Locate the cell with the specified text and output its [x, y] center coordinate. 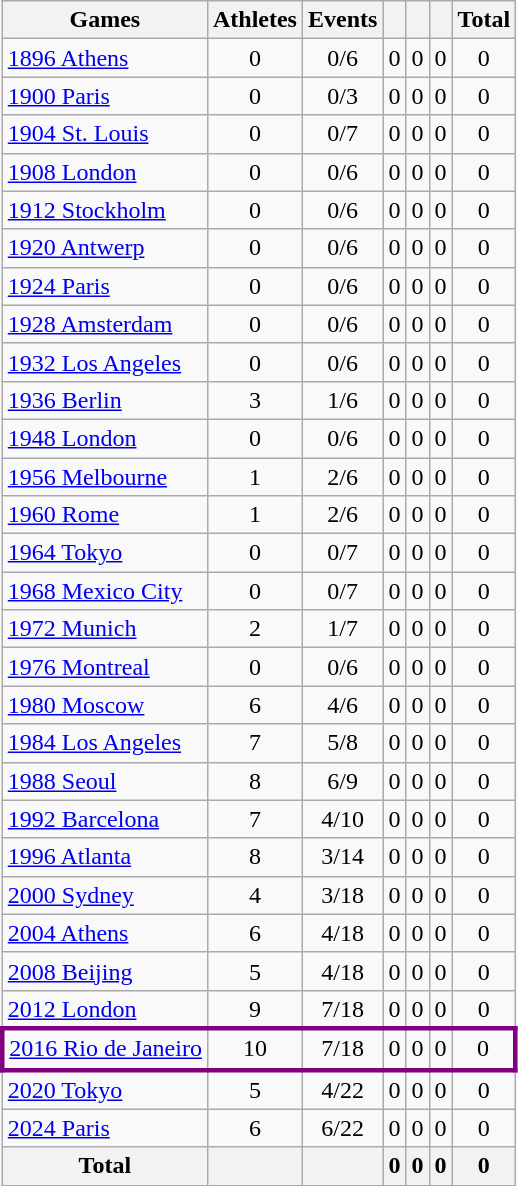
1968 Mexico City [104, 591]
1980 Moscow [104, 705]
1/6 [342, 400]
1948 London [104, 438]
Games [104, 20]
3/14 [342, 857]
1992 Barcelona [104, 819]
1984 Los Angeles [104, 743]
1920 Antwerp [104, 248]
1960 Rome [104, 515]
6/9 [342, 781]
2008 Beijing [104, 971]
Events [342, 20]
3/18 [342, 895]
3 [254, 400]
10 [254, 1048]
1996 Atlanta [104, 857]
1904 St. Louis [104, 134]
Athletes [254, 20]
4/10 [342, 819]
2000 Sydney [104, 895]
1964 Tokyo [104, 553]
2024 Paris [104, 1128]
1932 Los Angeles [104, 362]
6/22 [342, 1128]
4/22 [342, 1090]
0/3 [342, 96]
1936 Berlin [104, 400]
1956 Melbourne [104, 477]
1988 Seoul [104, 781]
2020 Tokyo [104, 1090]
5/8 [342, 743]
1928 Amsterdam [104, 324]
1972 Munich [104, 629]
2016 Rio de Janeiro [104, 1048]
2004 Athens [104, 933]
1912 Stockholm [104, 210]
4 [254, 895]
1924 Paris [104, 286]
1896 Athens [104, 58]
1908 London [104, 172]
1/7 [342, 629]
9 [254, 1009]
1976 Montreal [104, 667]
1900 Paris [104, 96]
2012 London [104, 1009]
4/6 [342, 705]
2 [254, 629]
